Provide the [X, Y] coordinate of the cell's center where the given text is located.  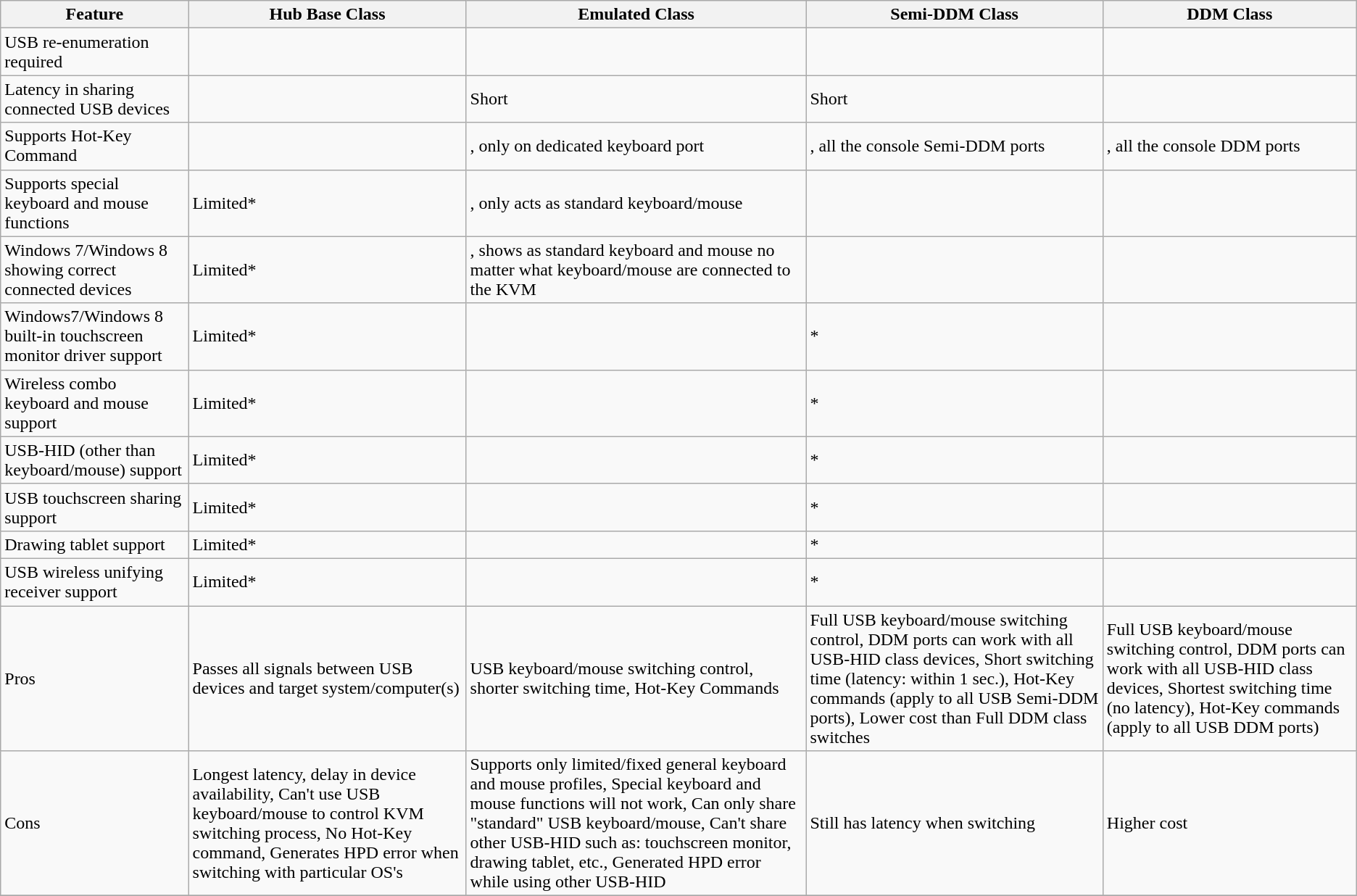
Passes all signals between USB devices and target system/computer(s) [328, 679]
Feature [94, 14]
Windows7/Windows 8 built-in touchscreen monitor driver support [94, 336]
USB-HID (other than keyboard/mouse) support [94, 460]
Semi-DDM Class [954, 14]
DDM Class [1229, 14]
Pros [94, 679]
, shows as standard keyboard and mouse no matter what keyboard/mouse are connected to the KVM [636, 270]
Wireless combo keyboard and mouse support [94, 403]
, only on dedicated keyboard port [636, 146]
Windows 7/Windows 8 showing correct connected devices [94, 270]
USB keyboard/mouse switching control, shorter switching time, Hot-Key Commands [636, 679]
Still has latency when switching [954, 824]
USB touchscreen sharing support [94, 507]
Supports Hot-Key Command [94, 146]
Drawing tablet support [94, 544]
USB re-enumeration required [94, 52]
Emulated Class [636, 14]
Higher cost [1229, 824]
, all the console DDM ports [1229, 146]
, all the console Semi-DDM ports [954, 146]
, only acts as standard keyboard/mouse [636, 203]
Hub Base Class [328, 14]
Cons [94, 824]
USB wireless unifying receiver support [94, 581]
Supports special keyboard and mouse functions [94, 203]
Latency in sharing connected USB devices [94, 99]
